Scan for the cell matching the given text and deliver its (X, Y) coordinate at center. 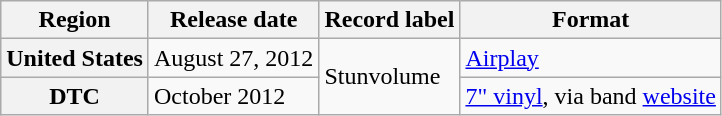
Region (75, 20)
Record label (390, 20)
Format (590, 20)
October 2012 (233, 96)
Airplay (590, 58)
United States (75, 58)
DTC (75, 96)
August 27, 2012 (233, 58)
Release date (233, 20)
7" vinyl, via band website (590, 96)
Stunvolume (390, 77)
